Locate the cell with the specified text and output its [X, Y] center coordinate. 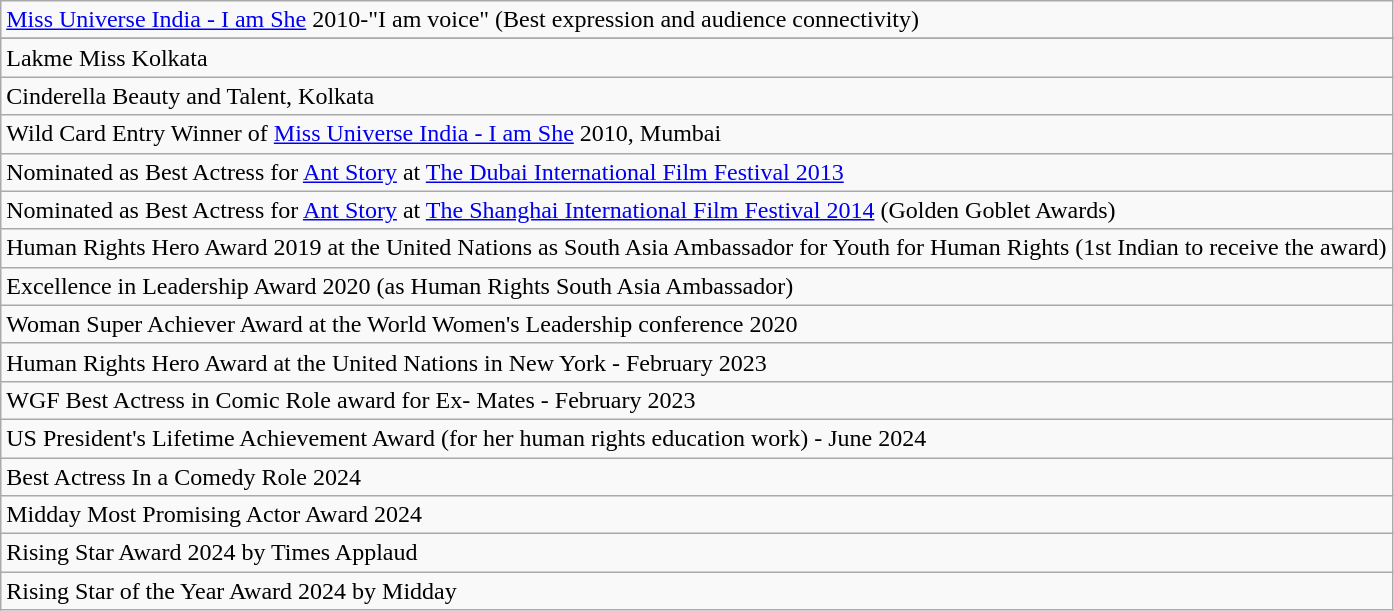
Rising Star Award 2024 by Times Applaud [696, 553]
Excellence in Leadership Award 2020 (as Human Rights South Asia Ambassador) [696, 286]
Human Rights Hero Award 2019 at the United Nations as South Asia Ambassador for Youth for Human Rights (1st Indian to receive the award) [696, 248]
Midday Most Promising Actor Award 2024 [696, 515]
Rising Star of the Year Award 2024 by Midday [696, 591]
Nominated as Best Actress for Ant Story at The Shanghai International Film Festival 2014 (Golden Goblet Awards) [696, 210]
Woman Super Achiever Award at the World Women's Leadership conference 2020 [696, 324]
Wild Card Entry Winner of Miss Universe India - I am She 2010, Mumbai [696, 134]
Best Actress In a Comedy Role 2024 [696, 477]
Miss Universe India - I am She 2010-"I am voice" (Best expression and audience connectivity) [696, 20]
Lakme Miss Kolkata [696, 58]
WGF Best Actress in Comic Role award for Ex- Mates - February 2023 [696, 400]
Human Rights Hero Award at the United Nations in New York - February 2023 [696, 362]
Nominated as Best Actress for Ant Story at The Dubai International Film Festival 2013 [696, 172]
Cinderella Beauty and Talent, Kolkata [696, 96]
US President's Lifetime Achievement Award (for her human rights education work) - June 2024 [696, 438]
